Return [X, Y] of the center of cell containing provided text 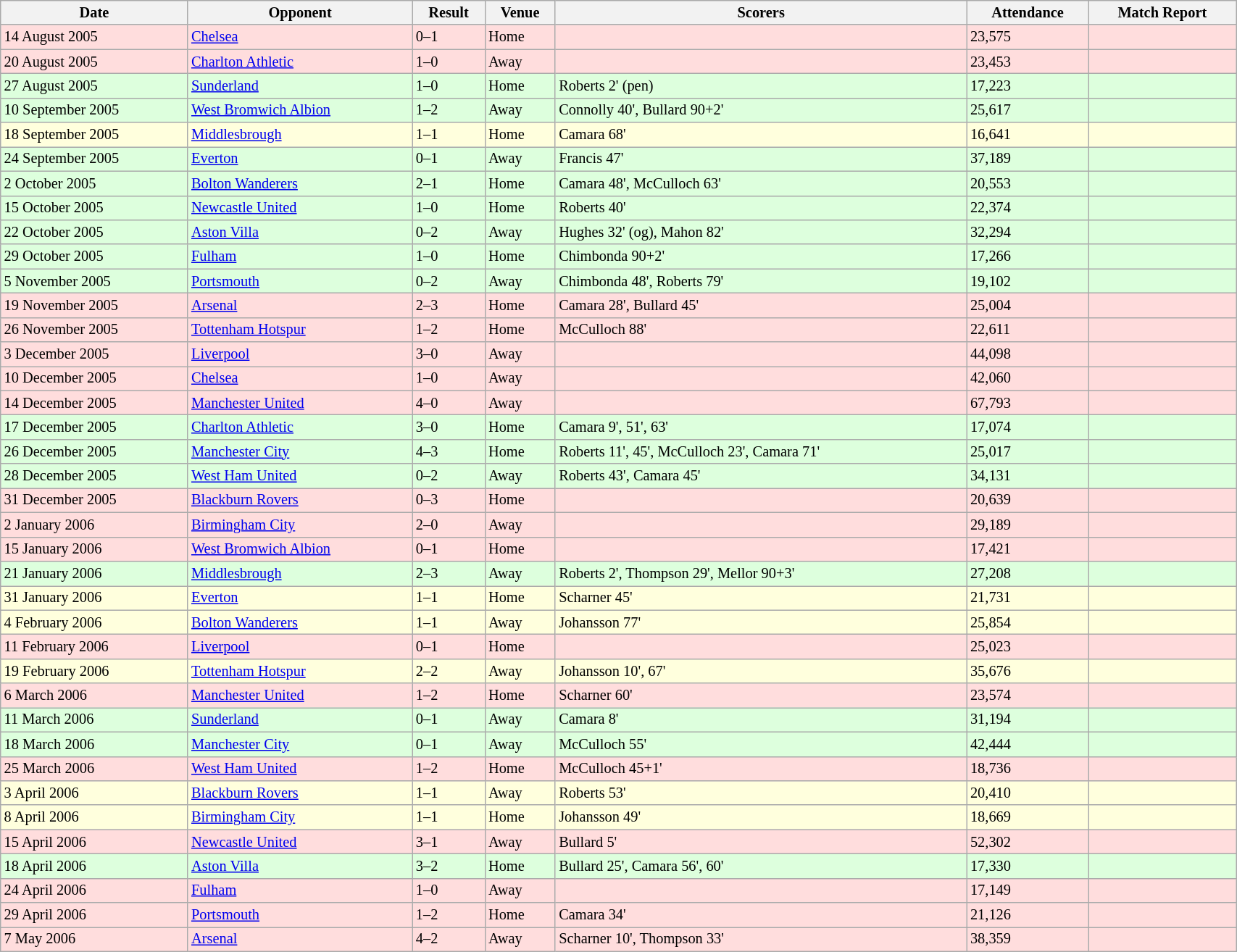
52,302 [1028, 842]
17,223 [1028, 85]
Venue [520, 12]
34,131 [1028, 476]
17,074 [1028, 427]
29,189 [1028, 525]
23,453 [1028, 62]
35,676 [1028, 671]
Roberts 2' (pen) [761, 85]
32,294 [1028, 232]
25 March 2006 [94, 769]
23,575 [1028, 37]
3–1 [449, 842]
Result [449, 12]
20,553 [1028, 183]
Roberts 53' [761, 793]
Camara 34' [761, 915]
27,208 [1028, 573]
42,060 [1028, 378]
Bullard 5' [761, 842]
31,194 [1028, 719]
17,149 [1028, 890]
McCulloch 55' [761, 744]
Johansson 77' [761, 622]
31 December 2005 [94, 500]
44,098 [1028, 354]
Connolly 40', Bullard 90+2' [761, 110]
Scharner 45' [761, 598]
25,617 [1028, 110]
Camara 68' [761, 135]
38,359 [1028, 939]
Camara 8' [761, 719]
Camara 9', 51', 63' [761, 427]
26 November 2005 [94, 330]
10 September 2005 [94, 110]
2 October 2005 [94, 183]
25,854 [1028, 622]
37,189 [1028, 159]
25,023 [1028, 646]
7 May 2006 [94, 939]
18 March 2006 [94, 744]
Scharner 10', Thompson 33' [761, 939]
22,374 [1028, 208]
11 February 2006 [94, 646]
31 January 2006 [94, 598]
15 April 2006 [94, 842]
Opponent [300, 12]
2–2 [449, 671]
Roberts 2', Thompson 29', Mellor 90+3' [761, 573]
4–3 [449, 451]
26 December 2005 [94, 451]
23,574 [1028, 696]
Hughes 32' (og), Mahon 82' [761, 232]
24 April 2006 [94, 890]
Johansson 10', 67' [761, 671]
Attendance [1028, 12]
17,421 [1028, 549]
0–3 [449, 500]
29 April 2006 [94, 915]
Francis 47' [761, 159]
11 March 2006 [94, 719]
3 April 2006 [94, 793]
2–1 [449, 183]
Scorers [761, 12]
14 August 2005 [94, 37]
42,444 [1028, 744]
18 April 2006 [94, 866]
28 December 2005 [94, 476]
14 December 2005 [94, 403]
8 April 2006 [94, 817]
McCulloch 45+1' [761, 769]
Chimbonda 48', Roberts 79' [761, 281]
19,102 [1028, 281]
Scharner 60' [761, 696]
4–2 [449, 939]
McCulloch 88' [761, 330]
10 December 2005 [94, 378]
6 March 2006 [94, 696]
27 August 2005 [94, 85]
Bullard 25', Camara 56', 60' [761, 866]
21,126 [1028, 915]
18,669 [1028, 817]
Match Report [1162, 12]
24 September 2005 [94, 159]
18 September 2005 [94, 135]
22 October 2005 [94, 232]
Roberts 43', Camara 45' [761, 476]
Roberts 40' [761, 208]
25,004 [1028, 305]
18,736 [1028, 769]
17 December 2005 [94, 427]
17,266 [1028, 256]
21 January 2006 [94, 573]
17,330 [1028, 866]
Date [94, 12]
2 January 2006 [94, 525]
21,731 [1028, 598]
29 October 2005 [94, 256]
22,611 [1028, 330]
Chimbonda 90+2' [761, 256]
2–0 [449, 525]
Johansson 49' [761, 817]
19 November 2005 [94, 305]
67,793 [1028, 403]
3 December 2005 [94, 354]
15 October 2005 [94, 208]
4–0 [449, 403]
19 February 2006 [94, 671]
15 January 2006 [94, 549]
20,639 [1028, 500]
Roberts 11', 45', McCulloch 23', Camara 71' [761, 451]
Camara 28', Bullard 45' [761, 305]
20,410 [1028, 793]
Camara 48', McCulloch 63' [761, 183]
16,641 [1028, 135]
4 February 2006 [94, 622]
20 August 2005 [94, 62]
3–2 [449, 866]
5 November 2005 [94, 281]
25,017 [1028, 451]
